Return the (X, Y) coordinate for the center point of the cell that contains the specified text.  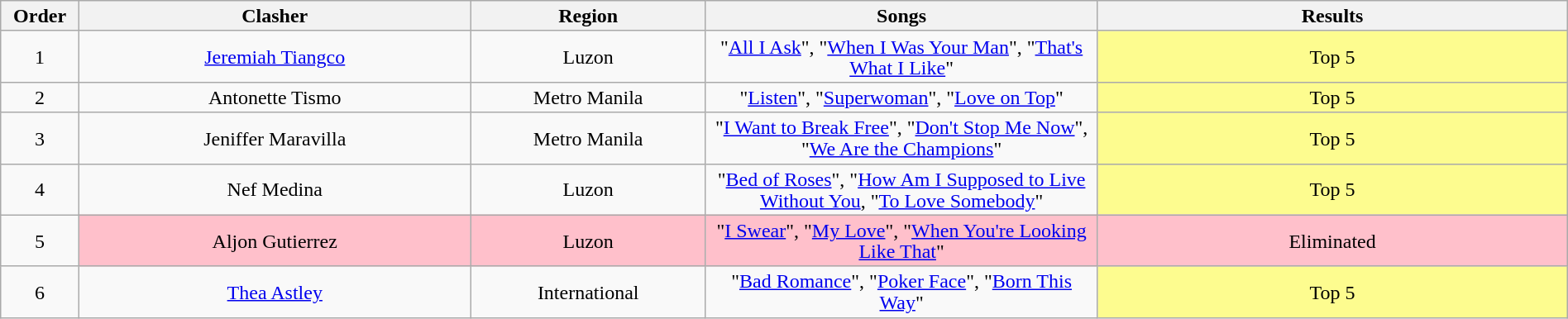
"I Swear", "My Love", "When You're Looking Like That" (901, 240)
Nef Medina (275, 189)
"Bed of Roses", "How Am I Supposed to Live Without You, "To Love Somebody" (901, 189)
Order (40, 17)
Jeremiah Tiangco (275, 56)
"Bad Romance", "Poker Face", "Born This Way" (901, 292)
Songs (901, 17)
International (588, 292)
2 (40, 98)
Thea Astley (275, 292)
Aljon Gutierrez (275, 240)
Eliminated (1332, 240)
Jeniffer Maravilla (275, 138)
1 (40, 56)
3 (40, 138)
Antonette Tismo (275, 98)
"All I Ask", "When I Was Your Man", "That's What I Like" (901, 56)
4 (40, 189)
Region (588, 17)
"I Want to Break Free", "Don't Stop Me Now", "We Are the Champions" (901, 138)
Results (1332, 17)
6 (40, 292)
Clasher (275, 17)
5 (40, 240)
"Listen", "Superwoman", "Love on Top" (901, 98)
